For the text-containing cell, return its midpoint in (X, Y) coordinate format. 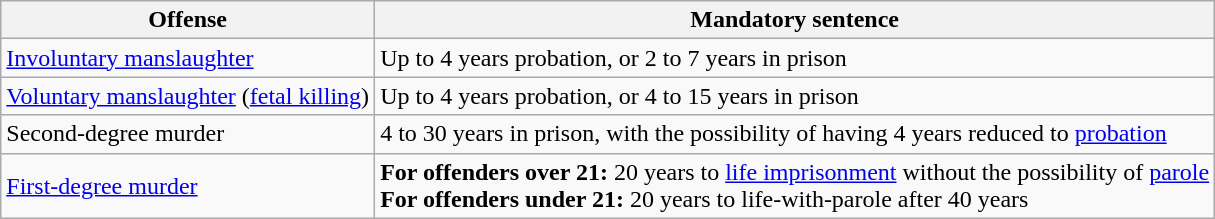
4 to 30 years in prison, with the possibility of having 4 years reduced to probation (795, 134)
First-degree murder (188, 186)
Mandatory sentence (795, 20)
Offense (188, 20)
Up to 4 years probation, or 4 to 15 years in prison (795, 96)
Voluntary manslaughter (fetal killing) (188, 96)
Second-degree murder (188, 134)
Involuntary manslaughter (188, 58)
Up to 4 years probation, or 2 to 7 years in prison (795, 58)
